From the cell containing the given text, extract its center point as [x, y] coordinate. 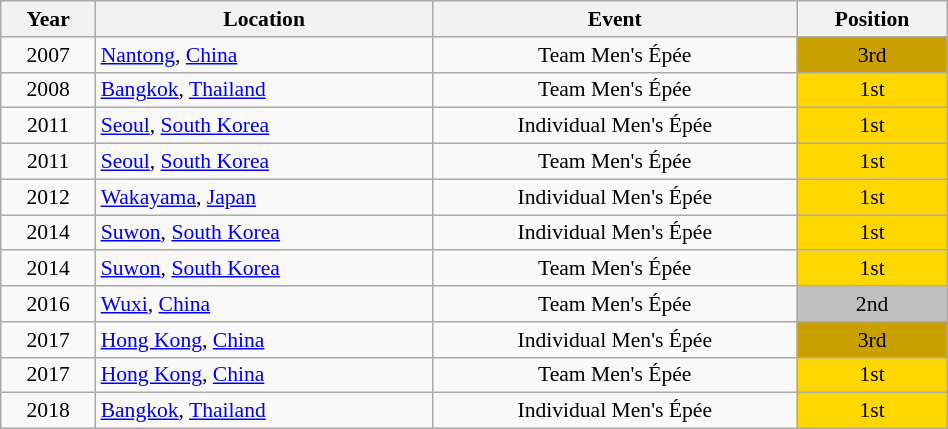
Nantong, China [264, 55]
2nd [872, 304]
2018 [48, 411]
Wuxi, China [264, 304]
Wakayama, Japan [264, 197]
2007 [48, 55]
2016 [48, 304]
Position [872, 19]
2012 [48, 197]
Year [48, 19]
2008 [48, 90]
Event [615, 19]
Location [264, 19]
